Output the [X, Y] coordinate of the center of the cell containing the given text.  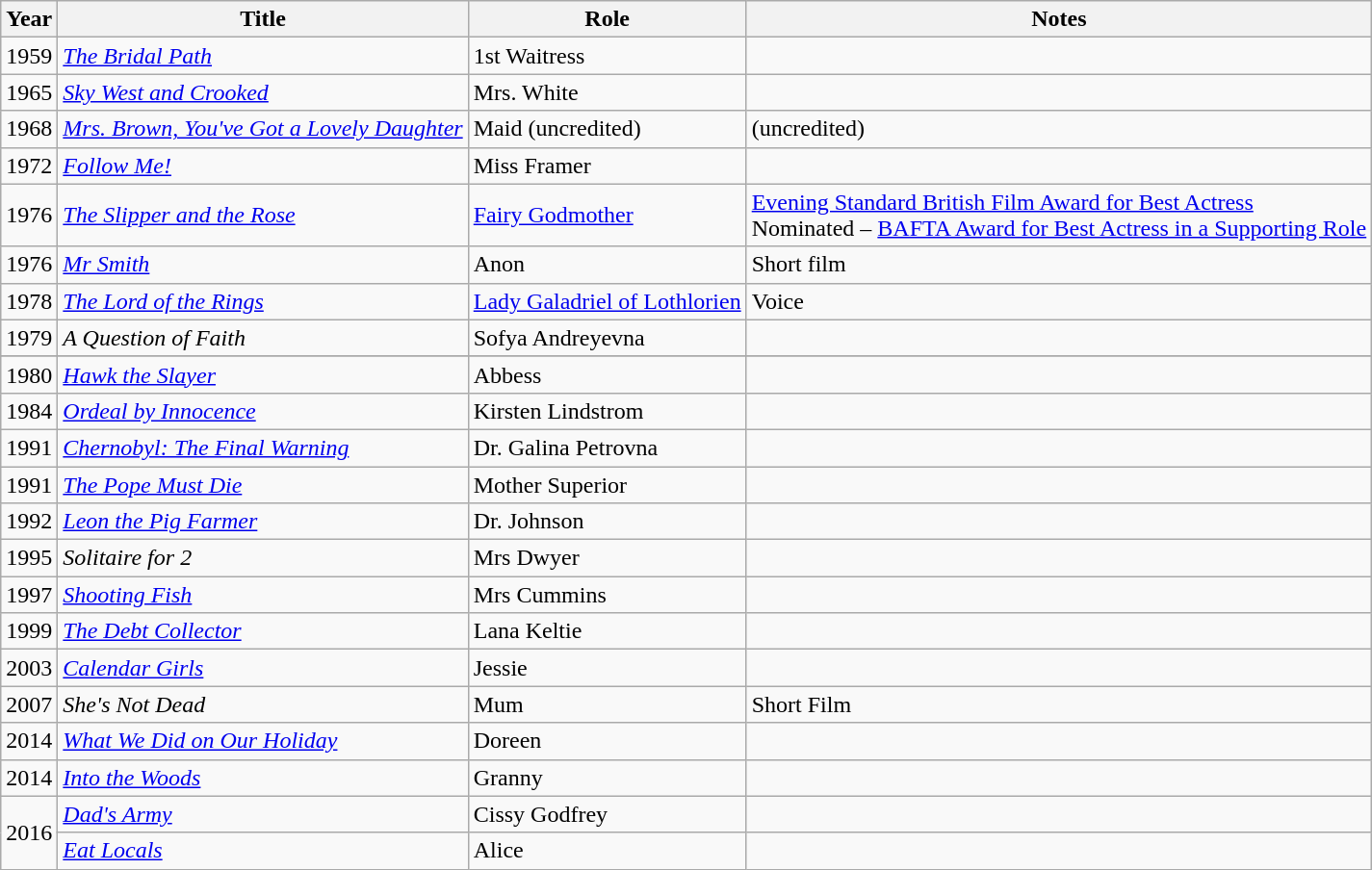
The Lord of the Rings [263, 301]
1965 [29, 92]
Miss Framer [607, 166]
Jessie [607, 668]
What We Did on Our Holiday [263, 741]
1984 [29, 411]
Mrs Dwyer [607, 558]
Shooting Fish [263, 595]
Notes [1059, 19]
Anon [607, 265]
The Debt Collector [263, 631]
1978 [29, 301]
Short film [1059, 265]
Dr. Johnson [607, 522]
Dad's Army [263, 814]
Leon the Pig Farmer [263, 522]
2003 [29, 668]
The Bridal Path [263, 56]
1992 [29, 522]
Title [263, 19]
Doreen [607, 741]
Lady Galadriel of Lothlorien [607, 301]
Ordeal by Innocence [263, 411]
Maid (uncredited) [607, 129]
Follow Me! [263, 166]
Granny [607, 778]
2016 [29, 832]
The Slipper and the Rose [263, 216]
Voice [1059, 301]
1972 [29, 166]
A Question of Faith [263, 338]
Solitaire for 2 [263, 558]
Lana Keltie [607, 631]
Fairy Godmother [607, 216]
Mrs. White [607, 92]
2007 [29, 704]
Year [29, 19]
Mother Superior [607, 484]
1980 [29, 374]
Short Film [1059, 704]
1979 [29, 338]
Mum [607, 704]
Mrs Cummins [607, 595]
(uncredited) [1059, 129]
The Pope Must Die [263, 484]
Calendar Girls [263, 668]
Kirsten Lindstrom [607, 411]
1st Waitress [607, 56]
Into the Woods [263, 778]
Abbess [607, 374]
She's Not Dead [263, 704]
Dr. Galina Petrovna [607, 448]
Role [607, 19]
1997 [29, 595]
Chernobyl: The Final Warning [263, 448]
1995 [29, 558]
Sofya Andreyevna [607, 338]
Mr Smith [263, 265]
Mrs. Brown, You've Got a Lovely Daughter [263, 129]
1959 [29, 56]
1968 [29, 129]
Eat Locals [263, 851]
Alice [607, 851]
1999 [29, 631]
Cissy Godfrey [607, 814]
Evening Standard British Film Award for Best ActressNominated – BAFTA Award for Best Actress in a Supporting Role [1059, 216]
Hawk the Slayer [263, 374]
Sky West and Crooked [263, 92]
